Return the [X, Y] coordinate for the center point of the cell that contains the specified text.  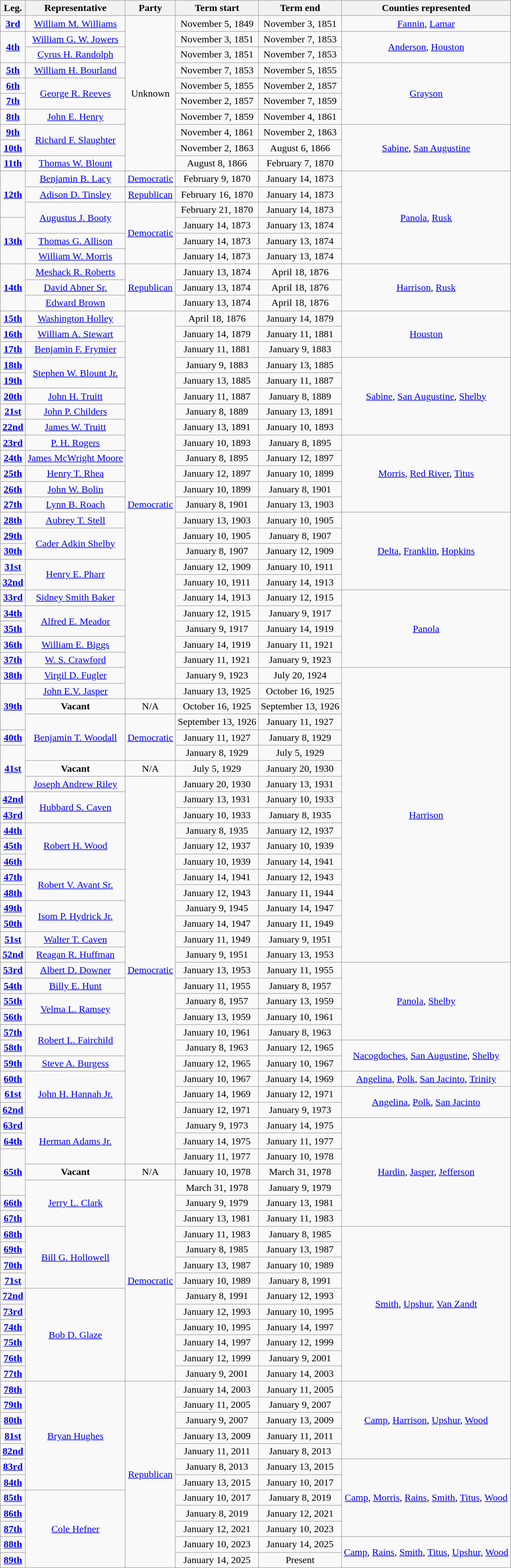
13th [13, 241]
Party [150, 8]
Leg. [13, 8]
47th [13, 877]
84th [13, 1482]
89th [13, 1560]
68th [13, 1234]
69th [13, 1250]
25th [13, 474]
34th [13, 613]
55th [13, 1001]
Harrison, Rusk [427, 287]
Delta, Franklin, Hopkins [427, 551]
George R. Reeves [76, 93]
Angelina, Polk, San Jacinto, Trinity [427, 1079]
48th [13, 892]
50th [13, 923]
17th [13, 349]
William M. Williams [76, 24]
10th [13, 148]
18th [13, 365]
53rd [13, 970]
61st [13, 1094]
58th [13, 1048]
Stephen W. Blount Jr. [76, 373]
74th [13, 1327]
Smith, Upshur, Van Zandt [427, 1304]
Hardin, Jasper, Jefferson [427, 1172]
W. S. Crawford [76, 660]
Washington Holley [76, 318]
John H. Hannah Jr. [76, 1094]
19th [13, 380]
49th [13, 908]
John E.V. Jasper [76, 691]
32nd [13, 582]
23rd [13, 442]
August 6, 1866 [300, 148]
February 16, 1870 [217, 194]
73rd [13, 1312]
Unknown [150, 94]
February 21, 1870 [217, 210]
Velma L. Ramsey [76, 1009]
David Abner Sr. [76, 287]
52nd [13, 955]
January 11, 1944 [300, 892]
Houston [427, 334]
64th [13, 1141]
Cyrus H. Randolph [76, 55]
Morris, Red River, Titus [427, 473]
Edward Brown [76, 303]
14th [13, 287]
Fannin, Lamar [427, 24]
Panola, Shelby [427, 1001]
5th [13, 70]
William H. Bourland [76, 70]
November 5, 1849 [217, 24]
January 13, 1925 [217, 691]
44th [13, 830]
67th [13, 1219]
81st [13, 1435]
William W. Morris [76, 256]
James McWright Moore [76, 458]
Camp, Harrison, Upshur, Wood [427, 1420]
26th [13, 489]
Benjamin T. Woodall [76, 738]
Benjamin F. Frymier [76, 349]
77th [13, 1374]
86th [13, 1513]
James W. Truitt [76, 427]
60th [13, 1079]
43rd [13, 815]
Camp, Rains, Smith, Titus, Upshur, Wood [427, 1552]
Benjamin B. Lacy [76, 179]
John E. Henry [76, 117]
Term end [300, 8]
John H. Truitt [76, 396]
63rd [13, 1125]
16th [13, 334]
Henry E. Pharr [76, 574]
Walter T. Caven [76, 939]
Virgil D. Fugler [76, 675]
Lynn B. Roach [76, 505]
36th [13, 644]
Term start [217, 8]
38th [13, 675]
William A. Stewart [76, 334]
29th [13, 536]
Counties represented [427, 8]
Reagan R. Huffman [76, 955]
Panola, Rusk [427, 217]
15th [13, 318]
45th [13, 846]
Harrison [427, 815]
Panola [427, 629]
4th [13, 47]
80th [13, 1420]
37th [13, 660]
27th [13, 505]
Albert D. Downer [76, 970]
John P. Childers [76, 411]
28th [13, 520]
88th [13, 1544]
Steve A. Burgess [76, 1063]
87th [13, 1529]
John W. Bolin [76, 489]
Richard F. Slaughter [76, 140]
Bill G. Hollowell [76, 1257]
7th [13, 101]
70th [13, 1265]
31st [13, 567]
83rd [13, 1467]
January 9, 1945 [217, 908]
33rd [13, 598]
66th [13, 1203]
February 9, 1870 [217, 179]
Sidney Smith Baker [76, 598]
Alfred E. Meador [76, 621]
51st [13, 939]
Robert H. Wood [76, 846]
Cader Adkin Shelby [76, 543]
76th [13, 1358]
3rd [13, 24]
57th [13, 1032]
82nd [13, 1451]
Henry T. Rhea [76, 474]
72nd [13, 1296]
35th [13, 629]
Thomas G. Allison [76, 241]
Billy E. Hunt [76, 986]
79th [13, 1405]
Robert V. Avant Sr. [76, 885]
59th [13, 1063]
Aubrey T. Stell [76, 520]
9th [13, 132]
78th [13, 1389]
75th [13, 1343]
54th [13, 986]
William E. Biggs [76, 644]
39th [13, 707]
Meshack R. Roberts [76, 272]
Jerry L. Clark [76, 1203]
22nd [13, 427]
Representative [76, 8]
56th [13, 1017]
6th [13, 86]
February 7, 1870 [300, 163]
85th [13, 1498]
Isom P. Hydrick Jr. [76, 916]
Herman Adams Jr. [76, 1141]
Joseph Andrew Riley [76, 784]
Sabine, San Augustine [427, 148]
12th [13, 194]
Cole Hefner [76, 1529]
Augustus J. Booty [76, 218]
Thomas W. Blount [76, 163]
Present [300, 1560]
46th [13, 861]
21st [13, 411]
July 20, 1924 [300, 675]
8th [13, 117]
65th [13, 1172]
William G. W. Jowers [76, 39]
40th [13, 738]
Angelina, Polk, San Jacinto [427, 1102]
62nd [13, 1110]
71st [13, 1281]
Nacogdoches, San Augustine, Shelby [427, 1056]
20th [13, 396]
Camp, Morris, Rains, Smith, Titus, Wood [427, 1498]
Bob D. Glaze [76, 1335]
Hubbard S. Caven [76, 807]
Robert L. Fairchild [76, 1040]
August 8, 1866 [217, 163]
30th [13, 551]
P. H. Rogers [76, 442]
42nd [13, 799]
41st [13, 769]
Anderson, Houston [427, 47]
Adison D. Tinsley [76, 194]
24th [13, 458]
11th [13, 163]
Bryan Hughes [76, 1435]
Sabine, San Augustine, Shelby [427, 396]
Grayson [427, 93]
